Search for the cell housing the specified text and yield its [x, y] center coordinate. 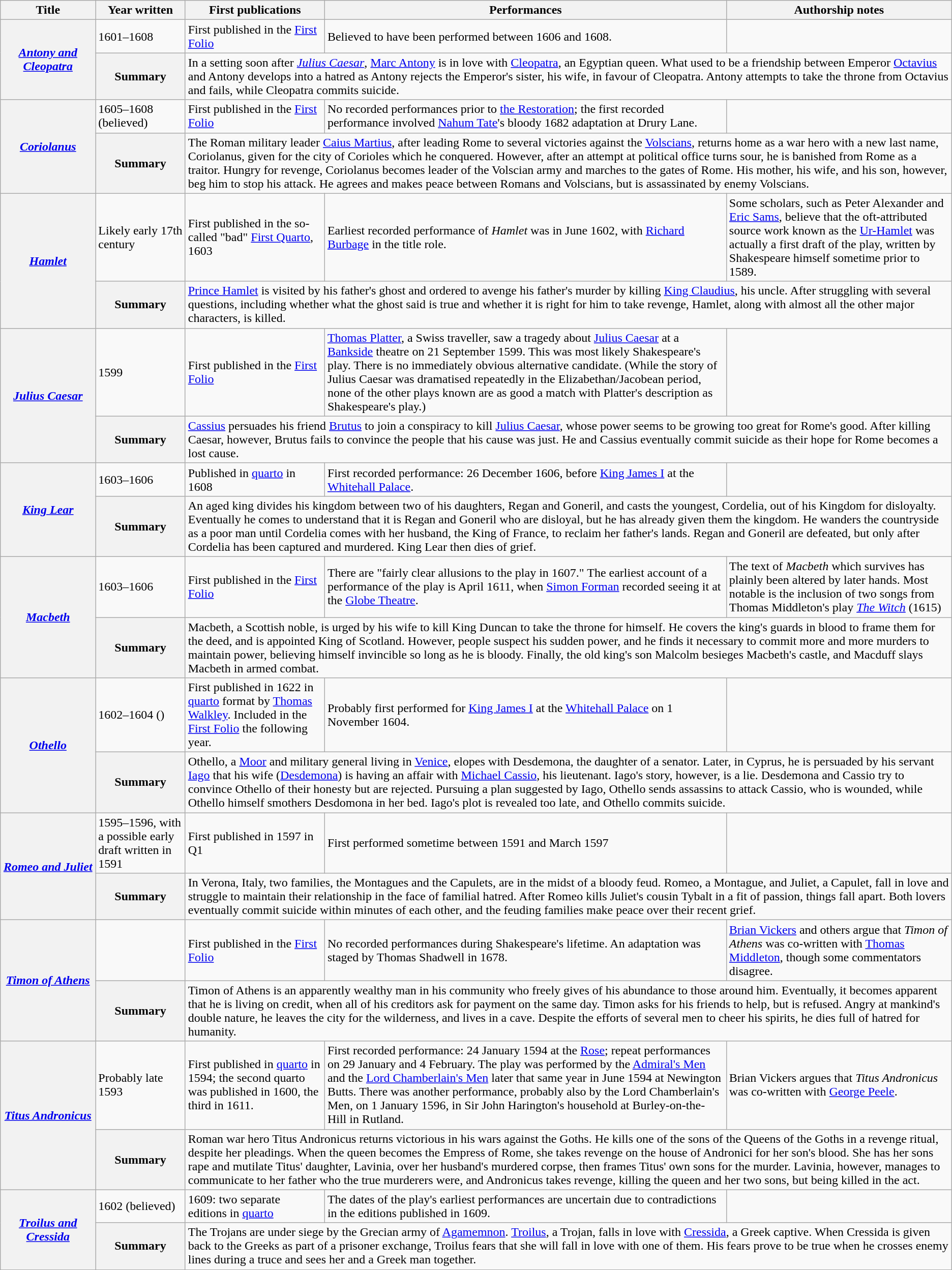
Earliest recorded performance of Hamlet was in June 1602, with Richard Burbage in the title role. [525, 237]
1602–1604 () [140, 715]
1601–1608 [140, 37]
First published in quarto in 1594; the second quarto was published in 1600, the third in 1611. [255, 1085]
No recorded performances prior to the Restoration; the first recorded performance involved Nahum Tate's bloody 1682 adaptation at Drury Lane. [525, 116]
1599 [140, 372]
Probably late 1593 [140, 1085]
First performed sometime between 1591 and March 1597 [525, 843]
Romeo and Juliet [48, 867]
Published in quarto in 1608 [255, 479]
First published in 1597 in Q1 [255, 843]
Brian Vickers and others argue that Timon of Athens was co-written with Thomas Middleton, though some commentators disagree. [839, 950]
1602 (believed) [140, 1206]
First recorded performance: 26 December 1606, before King James I at the Whitehall Palace. [525, 479]
1609: two separate editions in quarto [255, 1206]
Julius Caesar [48, 396]
First published in the so-called "bad" First Quarto, 1603 [255, 237]
Year written [140, 10]
Believed to have been performed between 1606 and 1608. [525, 37]
Troilus and Cressida [48, 1230]
Macbeth [48, 617]
First publications [255, 10]
No recorded performances during Shakespeare's lifetime. An adaptation was staged by Thomas Shadwell in 1678. [525, 950]
1605–1608 (believed) [140, 116]
First published in 1622 in quarto format by Thomas Walkley. Included in the First Folio the following year. [255, 715]
1595–1596, with a possible early draft written in 1591 [140, 843]
Probably first performed for King James I at the Whitehall Palace on 1 November 1604. [525, 715]
Timon of Athens [48, 981]
Authorship notes [839, 10]
Likely early 17th century [140, 237]
The dates of the play's earliest performances are uncertain due to contradictions in the editions published in 1609. [525, 1206]
Othello [48, 746]
Titus Andronicus [48, 1115]
Coriolanus [48, 146]
Antony and Cleopatra [48, 60]
Performances [525, 10]
Title [48, 10]
King Lear [48, 510]
Brian Vickers argues that Titus Andronicus was co-written with George Peele. [839, 1085]
Hamlet [48, 260]
